From the cell containing the given text, extract its center point as [x, y] coordinate. 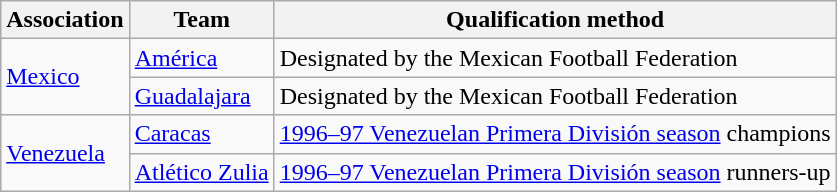
Caracas [202, 134]
1996–97 Venezuelan Primera División season runners-up [555, 172]
Association [65, 20]
Mexico [65, 77]
1996–97 Venezuelan Primera División season champions [555, 134]
Team [202, 20]
Qualification method [555, 20]
Guadalajara [202, 96]
Venezuela [65, 153]
América [202, 58]
Atlético Zulia [202, 172]
